Locate the cell with the specified text and output its [x, y] center coordinate. 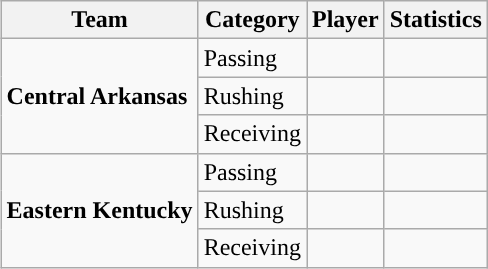
Eastern Kentucky [100, 210]
Player [345, 20]
Central Arkansas [100, 96]
Category [252, 20]
Statistics [436, 20]
Team [100, 20]
